Provide the (X, Y) coordinate of the cell's center where the given text is located.  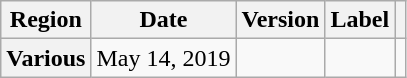
Various (46, 58)
May 14, 2019 (164, 58)
Date (164, 20)
Version (280, 20)
Label (360, 20)
Region (46, 20)
